Search for the cell housing the specified text and yield its (x, y) center coordinate. 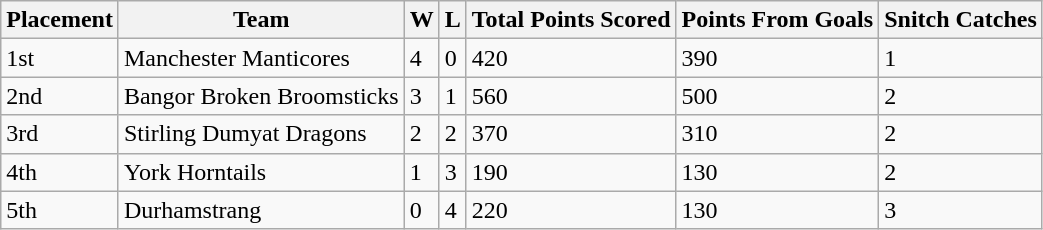
370 (571, 134)
Team (261, 20)
Total Points Scored (571, 20)
310 (778, 134)
Bangor Broken Broomsticks (261, 96)
5th (60, 210)
Snitch Catches (961, 20)
Manchester Manticores (261, 58)
Durhamstrang (261, 210)
420 (571, 58)
2nd (60, 96)
3rd (60, 134)
4th (60, 172)
Stirling Dumyat Dragons (261, 134)
220 (571, 210)
1st (60, 58)
W (422, 20)
500 (778, 96)
York Horntails (261, 172)
560 (571, 96)
Points From Goals (778, 20)
Placement (60, 20)
390 (778, 58)
L (452, 20)
190 (571, 172)
